Determine the (X, Y) coordinate at the center of the cell enclosing the given text.  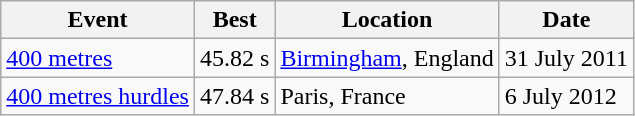
Best (234, 20)
Event (98, 20)
47.84 s (234, 96)
400 metres (98, 58)
Birmingham, England (387, 58)
400 metres hurdles (98, 96)
31 July 2011 (566, 58)
Location (387, 20)
Date (566, 20)
45.82 s (234, 58)
Paris, France (387, 96)
6 July 2012 (566, 96)
